Find where the given text appears and provide that cell's center as (x, y) coordinate. 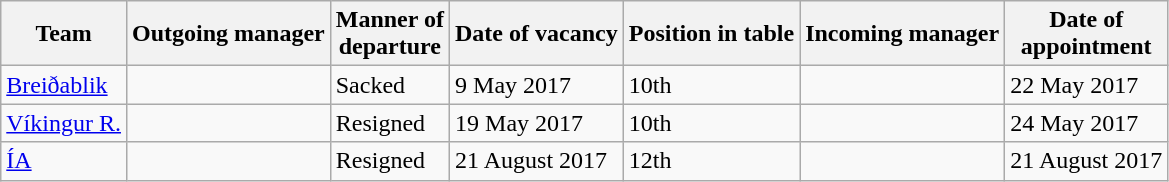
19 May 2017 (537, 123)
Date ofappointment (1086, 34)
12th (711, 161)
Víkingur R. (64, 123)
22 May 2017 (1086, 85)
Manner ofdeparture (390, 34)
Incoming manager (902, 34)
ÍA (64, 161)
Date of vacancy (537, 34)
Position in table (711, 34)
Breiðablik (64, 85)
24 May 2017 (1086, 123)
Team (64, 34)
Sacked (390, 85)
9 May 2017 (537, 85)
Outgoing manager (228, 34)
